Return the (x, y) coordinate for the center point of the cell that contains the specified text.  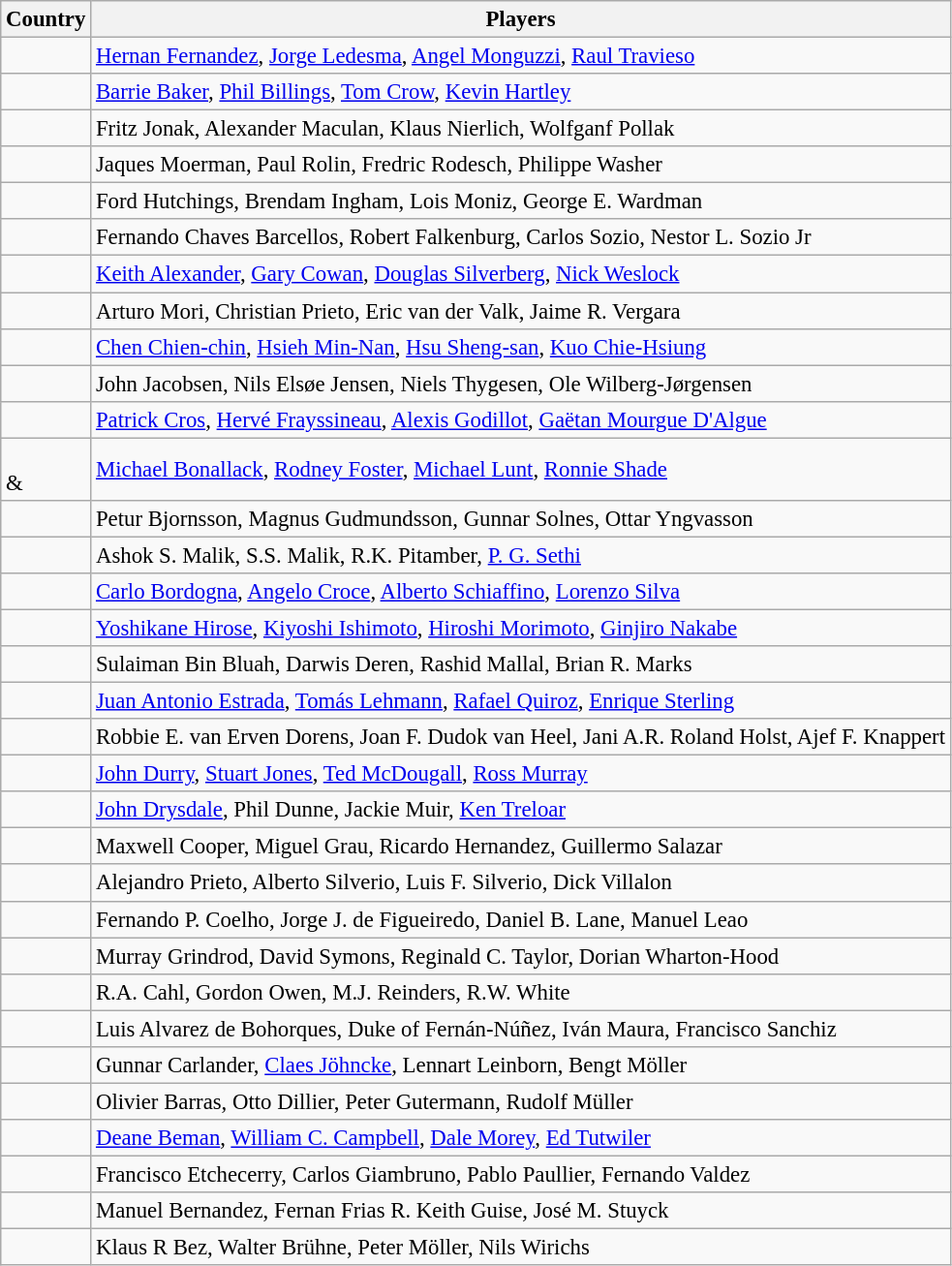
Hernan Fernandez, Jorge Ledesma, Angel Monguzzi, Raul Travieso (521, 56)
John Jacobsen, Nils Elsøe Jensen, Niels Thygesen, Ole Wilberg-Jørgensen (521, 384)
Alejandro Prieto, Alberto Silverio, Luis F. Silverio, Dick Villalon (521, 883)
Fritz Jonak, Alexander Maculan, Klaus Nierlich, Wolfganf Pollak (521, 129)
John Durry, Stuart Jones, Ted McDougall, Ross Murray (521, 774)
Jaques Moerman, Paul Rolin, Fredric Rodesch, Philippe Washer (521, 165)
Players (521, 19)
Ashok S. Malik, S.S. Malik, R.K. Pitamber, P. G. Sethi (521, 555)
Patrick Cros, Hervé Frayssineau, Alexis Godillot, Gaëtan Mourgue D'Algue (521, 419)
Maxwell Cooper, Miguel Grau, Ricardo Hernandez, Guillermo Salazar (521, 847)
Murray Grindrod, David Symons, Reginald C. Taylor, Dorian Wharton-Hood (521, 956)
Michael Bonallack, Rodney Foster, Michael Lunt, Ronnie Shade (521, 469)
Country (46, 19)
Juan Antonio Estrada, Tomás Lehmann, Rafael Quiroz, Enrique Sterling (521, 701)
Yoshikane Hirose, Kiyoshi Ishimoto, Hiroshi Morimoto, Ginjiro Nakabe (521, 628)
Manuel Bernandez, Fernan Frias R. Keith Guise, José M. Stuyck (521, 1211)
Sulaiman Bin Bluah, Darwis Deren, Rashid Mallal, Brian R. Marks (521, 664)
Arturo Mori, Christian Prieto, Eric van der Valk, Jaime R. Vergara (521, 311)
Barrie Baker, Phil Billings, Tom Crow, Kevin Hartley (521, 92)
& (46, 469)
Keith Alexander, Gary Cowan, Douglas Silverberg, Nick Weslock (521, 274)
Klaus R Bez, Walter Brühne, Peter Möller, Nils Wirichs (521, 1248)
Robbie E. van Erven Dorens, Joan F. Dudok van Heel, Jani A.R. Roland Holst, Ajef F. Knappert (521, 737)
Chen Chien-chin, Hsieh Min-Nan, Hsu Sheng-san, Kuo Chie-Hsiung (521, 347)
Ford Hutchings, Brendam Ingham, Lois Moniz, George E. Wardman (521, 201)
Carlo Bordogna, Angelo Croce, Alberto Schiaffino, Lorenzo Silva (521, 592)
Luis Alvarez de Bohorques, Duke of Fernán-Núñez, Iván Maura, Francisco Sanchiz (521, 1029)
Petur Bjornsson, Magnus Gudmundsson, Gunnar Solnes, Ottar Yngvasson (521, 519)
R.A. Cahl, Gordon Owen, M.J. Reinders, R.W. White (521, 992)
Fernando P. Coelho, Jorge J. de Figueiredo, Daniel B. Lane, Manuel Leao (521, 919)
Deane Beman, William C. Campbell, Dale Morey, Ed Tutwiler (521, 1138)
Fernando Chaves Barcellos, Robert Falkenburg, Carlos Sozio, Nestor L. Sozio Jr (521, 237)
Gunnar Carlander, Claes Jöhncke, Lennart Leinborn, Bengt Möller (521, 1065)
Francisco Etchecerry, Carlos Giambruno, Pablo Paullier, Fernando Valdez (521, 1174)
Olivier Barras, Otto Dillier, Peter Gutermann, Rudolf Müller (521, 1101)
John Drysdale, Phil Dunne, Jackie Muir, Ken Treloar (521, 810)
